Capture the cell that displays the provided text and extract its [x, y] central coordinate. 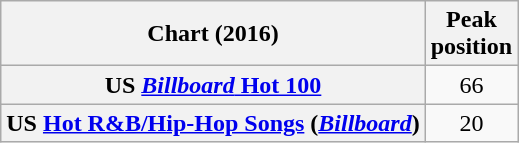
20 [471, 123]
Peakposition [471, 34]
Chart (2016) [213, 34]
US Billboard Hot 100 [213, 85]
US Hot R&B/Hip-Hop Songs (Billboard) [213, 123]
66 [471, 85]
